Extract the [X, Y] coordinate from the center of the cell holding the provided text.  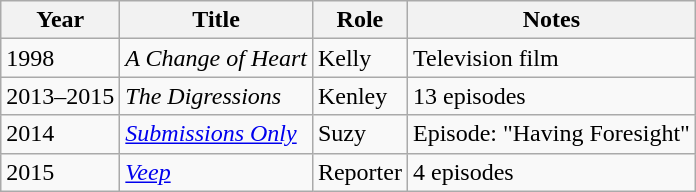
Kelly [360, 58]
Submissions Only [216, 134]
Suzy [360, 134]
Notes [551, 20]
2013–2015 [60, 96]
Television film [551, 58]
Reporter [360, 172]
Veep [216, 172]
4 episodes [551, 172]
Role [360, 20]
2014 [60, 134]
13 episodes [551, 96]
Episode: "Having Foresight" [551, 134]
The Digressions [216, 96]
Title [216, 20]
A Change of Heart [216, 58]
Year [60, 20]
2015 [60, 172]
Kenley [360, 96]
1998 [60, 58]
